Identify which cell holds the provided text, then report its (X, Y) central coordinate. 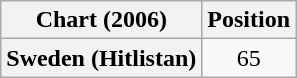
65 (249, 58)
Sweden (Hitlistan) (102, 58)
Position (249, 20)
Chart (2006) (102, 20)
